Find where the given text appears and provide that cell's center as [x, y] coordinate. 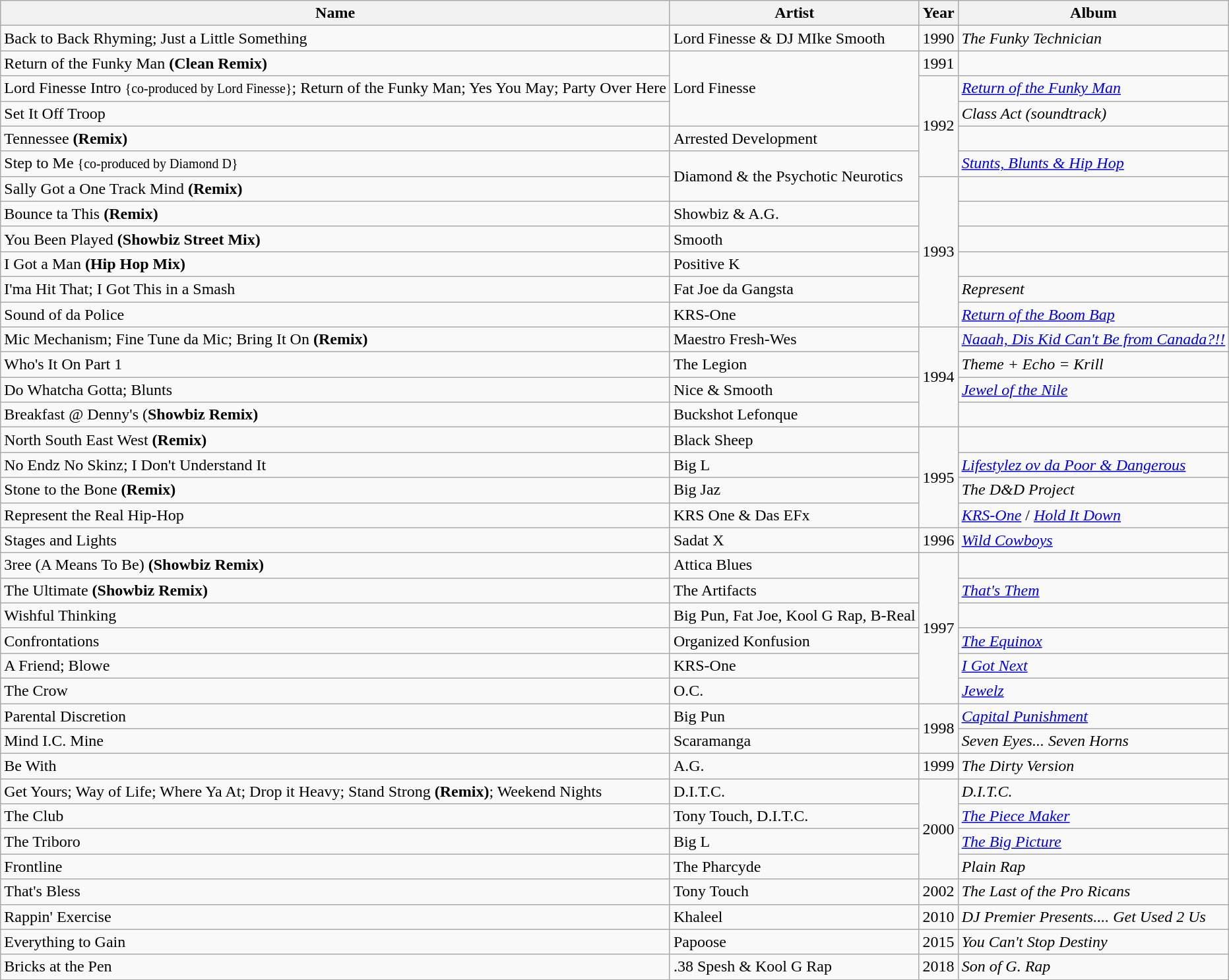
Scaramanga [794, 741]
The Piece Maker [1094, 816]
1991 [938, 63]
Capital Punishment [1094, 716]
Artist [794, 13]
The Artifacts [794, 590]
Stone to the Bone (Remix) [335, 490]
2000 [938, 829]
O.C. [794, 690]
Class Act (soundtrack) [1094, 113]
Organized Konfusion [794, 640]
Wishful Thinking [335, 615]
1998 [938, 728]
Jewel of the Nile [1094, 390]
Return of the Boom Bap [1094, 315]
The Ultimate (Showbiz Remix) [335, 590]
1992 [938, 126]
1997 [938, 628]
Lord Finesse & DJ MIke Smooth [794, 38]
Lifestylez ov da Poor & Dangerous [1094, 465]
1990 [938, 38]
Seven Eyes... Seven Horns [1094, 741]
No Endz No Skinz; I Don't Understand It [335, 465]
Diamond & the Psychotic Neurotics [794, 176]
Set It Off Troop [335, 113]
Wild Cowboys [1094, 540]
DJ Premier Presents.... Get Used 2 Us [1094, 917]
1995 [938, 477]
KRS-One / Hold It Down [1094, 515]
Son of G. Rap [1094, 967]
Frontline [335, 867]
Mind I.C. Mine [335, 741]
2010 [938, 917]
I Got Next [1094, 665]
Sound of da Police [335, 315]
Tony Touch, D.I.T.C. [794, 816]
Tennessee (Remix) [335, 138]
2018 [938, 967]
The D&D Project [1094, 490]
Parental Discretion [335, 716]
Naaah, Dis Kid Can't Be from Canada?!! [1094, 340]
Buckshot Lefonque [794, 415]
Sadat X [794, 540]
1999 [938, 766]
Big Pun, Fat Joe, Kool G Rap, B-Real [794, 615]
Breakfast @ Denny's (Showbiz Remix) [335, 415]
Return of the Funky Man [1094, 88]
Black Sheep [794, 440]
Stunts, Blunts & Hip Hop [1094, 164]
The Last of the Pro Ricans [1094, 892]
Positive K [794, 264]
Theme + Echo = Krill [1094, 365]
Confrontations [335, 640]
Represent [1094, 289]
Do Whatcha Gotta; Blunts [335, 390]
The Triboro [335, 842]
Bounce ta This (Remix) [335, 214]
The Legion [794, 365]
A.G. [794, 766]
North South East West (Remix) [335, 440]
Fat Joe da Gangsta [794, 289]
Album [1094, 13]
Rappin' Exercise [335, 917]
The Equinox [1094, 640]
Return of the Funky Man (Clean Remix) [335, 63]
That's Them [1094, 590]
Jewelz [1094, 690]
Attica Blues [794, 565]
A Friend; Blowe [335, 665]
Big Pun [794, 716]
Papoose [794, 942]
The Funky Technician [1094, 38]
Get Yours; Way of Life; Where Ya At; Drop it Heavy; Stand Strong (Remix); Weekend Nights [335, 791]
Mic Mechanism; Fine Tune da Mic; Bring It On (Remix) [335, 340]
Sally Got a One Track Mind (Remix) [335, 189]
Big Jaz [794, 490]
1996 [938, 540]
The Crow [335, 690]
Showbiz & A.G. [794, 214]
I Got a Man (Hip Hop Mix) [335, 264]
Plain Rap [1094, 867]
Maestro Fresh-Wes [794, 340]
Stages and Lights [335, 540]
Back to Back Rhyming; Just a Little Something [335, 38]
2015 [938, 942]
Lord Finesse Intro {co-produced by Lord Finesse}; Return of the Funky Man; Yes You May; Party Over Here [335, 88]
The Club [335, 816]
Arrested Development [794, 138]
.38 Spesh & Kool G Rap [794, 967]
Who's It On Part 1 [335, 365]
3ree (A Means To Be) (Showbiz Remix) [335, 565]
1993 [938, 251]
1994 [938, 377]
Nice & Smooth [794, 390]
Bricks at the Pen [335, 967]
Khaleel [794, 917]
That's Bless [335, 892]
Year [938, 13]
You Been Played (Showbiz Street Mix) [335, 239]
Lord Finesse [794, 88]
Step to Me {co-produced by Diamond D} [335, 164]
Everything to Gain [335, 942]
KRS One & Das EFx [794, 515]
Name [335, 13]
The Big Picture [1094, 842]
2002 [938, 892]
Represent the Real Hip-Hop [335, 515]
Smooth [794, 239]
The Dirty Version [1094, 766]
You Can't Stop Destiny [1094, 942]
The Pharcyde [794, 867]
Be With [335, 766]
Tony Touch [794, 892]
I'ma Hit That; I Got This in a Smash [335, 289]
